Provide the [X, Y] coordinate of the cell's center where the given text is located.  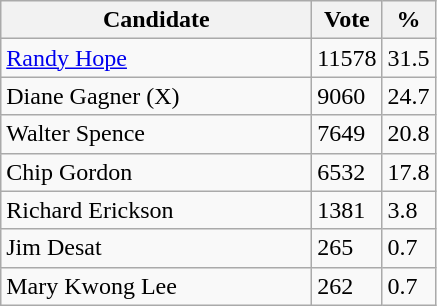
262 [347, 286]
Candidate [156, 20]
Randy Hope [156, 58]
7649 [347, 134]
Walter Spence [156, 134]
9060 [347, 96]
17.8 [408, 172]
Chip Gordon [156, 172]
Mary Kwong Lee [156, 286]
Vote [347, 20]
6532 [347, 172]
24.7 [408, 96]
Jim Desat [156, 248]
Richard Erickson [156, 210]
3.8 [408, 210]
265 [347, 248]
1381 [347, 210]
31.5 [408, 58]
% [408, 20]
20.8 [408, 134]
Diane Gagner (X) [156, 96]
11578 [347, 58]
